Identify which cell holds the provided text, then report its (X, Y) central coordinate. 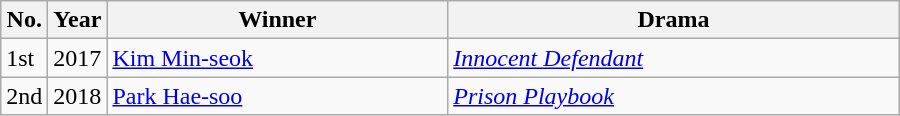
Drama (674, 20)
Prison Playbook (674, 96)
2017 (78, 58)
Innocent Defendant (674, 58)
1st (24, 58)
Kim Min-seok (278, 58)
2018 (78, 96)
Year (78, 20)
Winner (278, 20)
No. (24, 20)
2nd (24, 96)
Park Hae-soo (278, 96)
